For the text-containing cell, return its midpoint in (x, y) coordinate format. 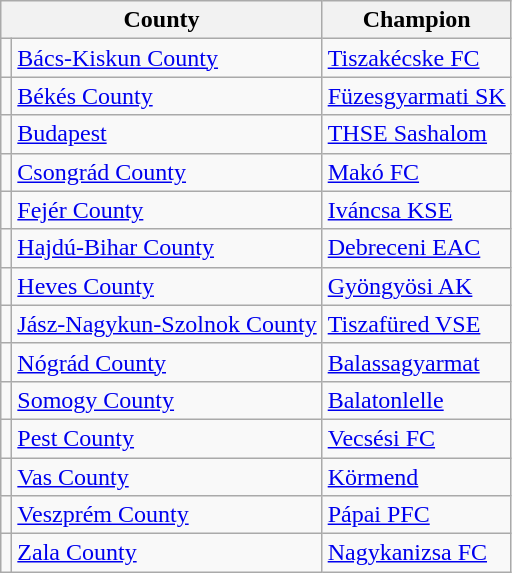
Zala County (167, 553)
THSE Sashalom (416, 134)
Fejér County (167, 210)
Vecsési FC (416, 438)
Balassagyarmat (416, 362)
Tiszakécske FC (416, 58)
Veszprém County (167, 515)
Jász-Nagykun-Szolnok County (167, 324)
Makó FC (416, 172)
Csongrád County (167, 172)
Pest County (167, 438)
Iváncsa KSE (416, 210)
Balatonlelle (416, 400)
Tiszafüred VSE (416, 324)
Hajdú-Bihar County (167, 248)
Békés County (167, 96)
Somogy County (167, 400)
Gyöngyösi AK (416, 286)
Bács-Kiskun County (167, 58)
Füzesgyarmati SK (416, 96)
Vas County (167, 477)
Champion (416, 20)
Budapest (167, 134)
Nagykanizsa FC (416, 553)
Körmend (416, 477)
Debreceni EAC (416, 248)
Heves County (167, 286)
County (162, 20)
Nógrád County (167, 362)
Pápai PFC (416, 515)
